Search for the cell housing the specified text and yield its [X, Y] center coordinate. 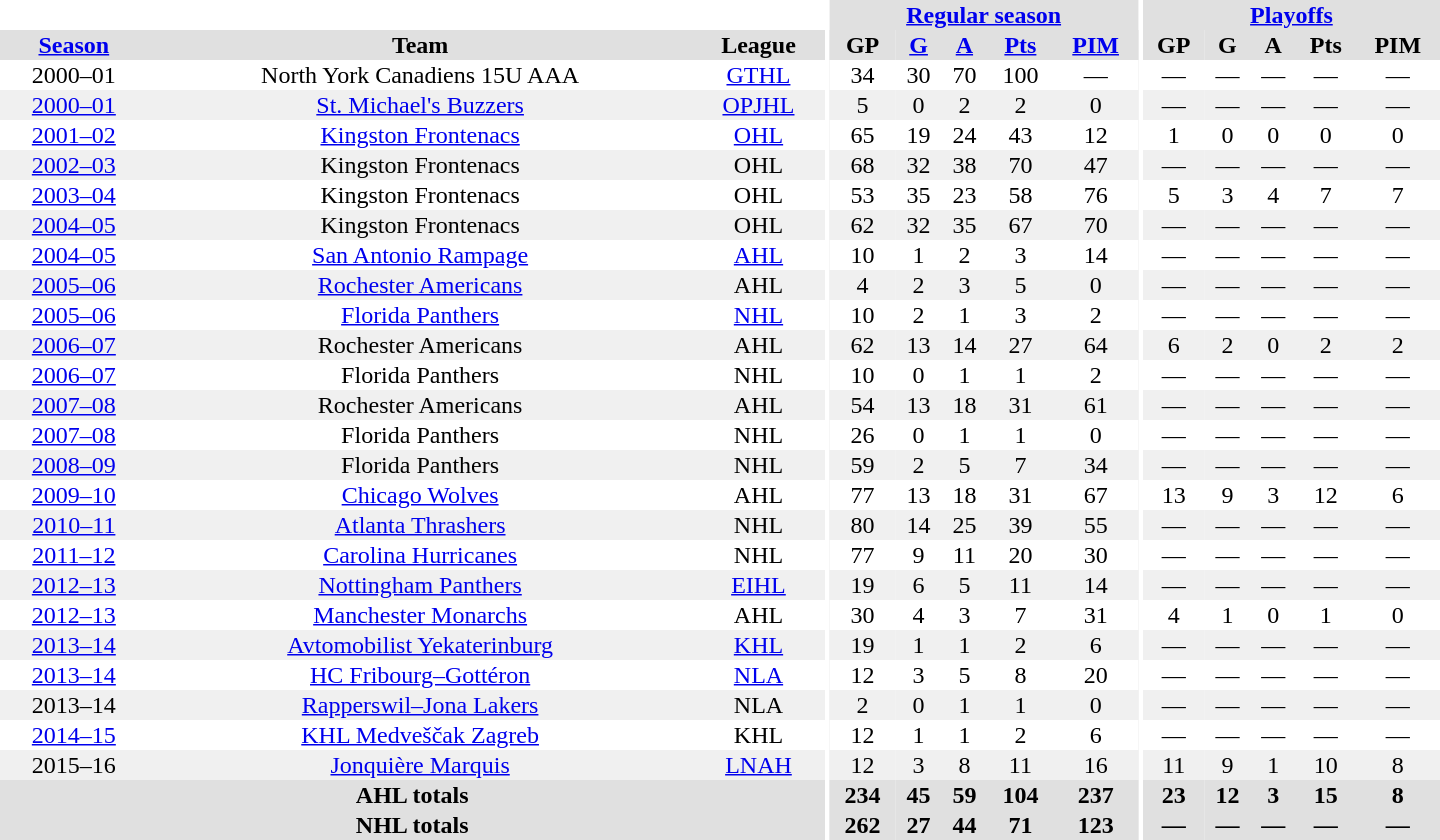
NHL totals [412, 825]
80 [862, 525]
16 [1095, 765]
San Antonio Rampage [420, 255]
123 [1095, 825]
KHL Medveščak Zagreb [420, 735]
2009–10 [74, 495]
League [759, 45]
26 [862, 435]
North York Canadiens 15U AAA [420, 75]
65 [862, 135]
15 [1326, 795]
2015–16 [74, 765]
76 [1095, 195]
AHL totals [412, 795]
24 [964, 135]
Atlanta Thrashers [420, 525]
Avtomobilist Yekaterinburg [420, 645]
25 [964, 525]
61 [1095, 405]
Nottingham Panthers [420, 585]
58 [1020, 195]
43 [1020, 135]
53 [862, 195]
71 [1020, 825]
OPJHL [759, 105]
54 [862, 405]
Manchester Monarchs [420, 615]
Rapperswil–Jona Lakers [420, 705]
HC Fribourg–Gottéron [420, 675]
100 [1020, 75]
38 [964, 165]
68 [862, 165]
2014–15 [74, 735]
237 [1095, 795]
47 [1095, 165]
45 [919, 795]
Regular season [983, 15]
234 [862, 795]
2010–11 [74, 525]
Team [420, 45]
44 [964, 825]
Carolina Hurricanes [420, 555]
104 [1020, 795]
2001–02 [74, 135]
GTHL [759, 75]
Playoffs [1292, 15]
64 [1095, 345]
55 [1095, 525]
2002–03 [74, 165]
EIHL [759, 585]
39 [1020, 525]
Jonquière Marquis [420, 765]
2003–04 [74, 195]
2008–09 [74, 465]
2011–12 [74, 555]
LNAH [759, 765]
Season [74, 45]
262 [862, 825]
Chicago Wolves [420, 495]
St. Michael's Buzzers [420, 105]
